Return (X, Y) of the center of cell containing provided text 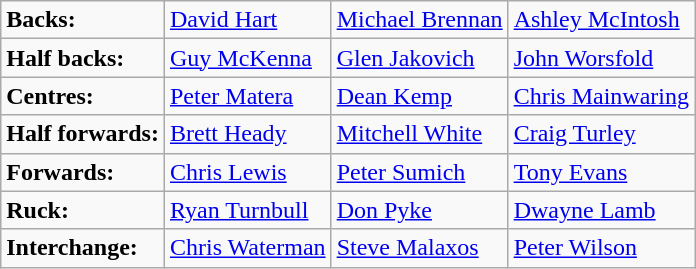
David Hart (248, 20)
Chris Waterman (248, 248)
Chris Lewis (248, 172)
Chris Mainwaring (601, 96)
Dean Kemp (420, 96)
Michael Brennan (420, 20)
Peter Matera (248, 96)
Mitchell White (420, 134)
Peter Wilson (601, 248)
Peter Sumich (420, 172)
Forwards: (83, 172)
Steve Malaxos (420, 248)
Glen Jakovich (420, 58)
Half forwards: (83, 134)
Ashley McIntosh (601, 20)
Craig Turley (601, 134)
Interchange: (83, 248)
John Worsfold (601, 58)
Ryan Turnbull (248, 210)
Brett Heady (248, 134)
Ruck: (83, 210)
Guy McKenna (248, 58)
Tony Evans (601, 172)
Dwayne Lamb (601, 210)
Backs: (83, 20)
Don Pyke (420, 210)
Centres: (83, 96)
Half backs: (83, 58)
